Capture the cell that displays the provided text and extract its (x, y) central coordinate. 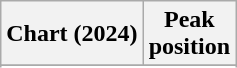
Peakposition (189, 34)
Chart (2024) (72, 34)
